Provide the [X, Y] coordinate of the cell's center where the given text is located.  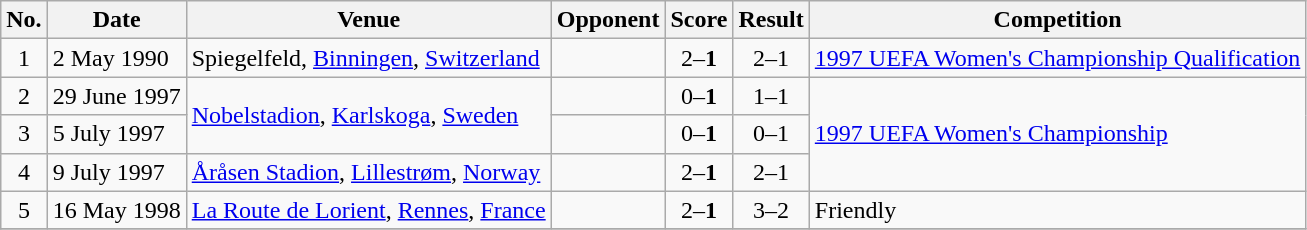
Venue [368, 20]
5 July 1997 [116, 134]
16 May 1998 [116, 210]
Friendly [1058, 210]
Spiegelfeld, Binningen, Switzerland [368, 58]
5 [24, 210]
1–1 [771, 96]
Result [771, 20]
Åråsen Stadion, Lillestrøm, Norway [368, 172]
1997 UEFA Women's Championship Qualification [1058, 58]
Date [116, 20]
3 [24, 134]
2 [24, 96]
1 [24, 58]
4 [24, 172]
La Route de Lorient, Rennes, France [368, 210]
29 June 1997 [116, 96]
Competition [1058, 20]
Opponent [608, 20]
No. [24, 20]
Score [699, 20]
2 May 1990 [116, 58]
9 July 1997 [116, 172]
3–2 [771, 210]
Nobelstadion, Karlskoga, Sweden [368, 115]
1997 UEFA Women's Championship [1058, 134]
